Return (X, Y) of the center of cell containing provided text 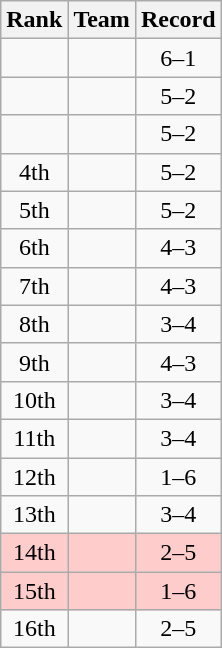
7th (34, 286)
10th (34, 400)
11th (34, 438)
12th (34, 477)
16th (34, 629)
4th (34, 172)
8th (34, 324)
9th (34, 362)
13th (34, 515)
5th (34, 210)
Record (178, 20)
14th (34, 553)
Team (102, 20)
15th (34, 591)
6th (34, 248)
Rank (34, 20)
6–1 (178, 58)
